Extract the [x, y] coordinate from the center of the cell holding the provided text.  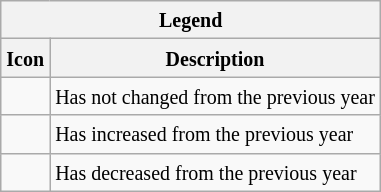
Has increased from the previous year [216, 134]
Description [216, 58]
Legend [191, 20]
Icon [26, 58]
Has not changed from the previous year [216, 96]
Has decreased from the previous year [216, 172]
